Identify which cell holds the provided text, then report its [x, y] central coordinate. 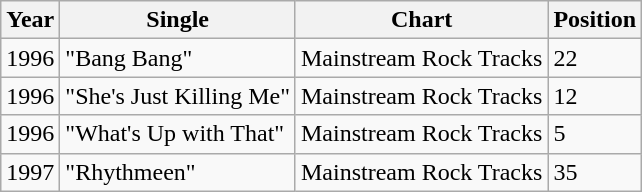
"What's Up with That" [178, 134]
35 [595, 172]
12 [595, 96]
Single [178, 20]
"She's Just Killing Me" [178, 96]
Position [595, 20]
"Bang Bang" [178, 58]
1997 [30, 172]
Chart [421, 20]
22 [595, 58]
5 [595, 134]
Year [30, 20]
"Rhythmeen" [178, 172]
